Detect which cell encompasses the target text, then output its (X, Y) center coordinate. 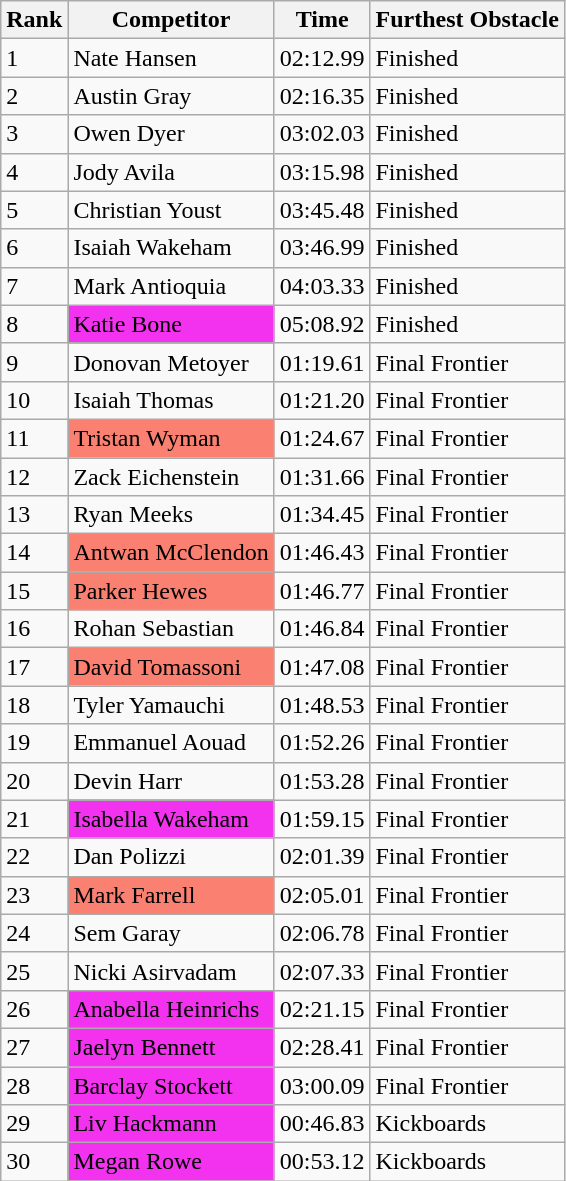
27 (34, 1047)
10 (34, 400)
Mark Farrell (171, 895)
11 (34, 438)
30 (34, 1162)
Megan Rowe (171, 1162)
Antwan McClendon (171, 553)
Rohan Sebastian (171, 629)
Barclay Stockett (171, 1085)
04:03.33 (322, 286)
Isabella Wakeham (171, 819)
22 (34, 857)
Nate Hansen (171, 58)
Anabella Heinrichs (171, 1009)
20 (34, 781)
1 (34, 58)
01:48.53 (322, 705)
Tyler Yamauchi (171, 705)
25 (34, 971)
9 (34, 362)
16 (34, 629)
01:52.26 (322, 743)
12 (34, 477)
Donovan Metoyer (171, 362)
01:46.77 (322, 591)
3 (34, 134)
01:24.67 (322, 438)
Tristan Wyman (171, 438)
Ryan Meeks (171, 515)
01:47.08 (322, 667)
01:59.15 (322, 819)
05:08.92 (322, 324)
Furthest Obstacle (467, 20)
2 (34, 96)
01:21.20 (322, 400)
26 (34, 1009)
Owen Dyer (171, 134)
02:21.15 (322, 1009)
02:06.78 (322, 933)
15 (34, 591)
18 (34, 705)
Zack Eichenstein (171, 477)
03:00.09 (322, 1085)
19 (34, 743)
Time (322, 20)
01:46.84 (322, 629)
01:46.43 (322, 553)
Jaelyn Bennett (171, 1047)
Christian Youst (171, 210)
Devin Harr (171, 781)
Mark Antioquia (171, 286)
03:15.98 (322, 172)
Dan Polizzi (171, 857)
Competitor (171, 20)
Austin Gray (171, 96)
03:46.99 (322, 248)
00:53.12 (322, 1162)
02:28.41 (322, 1047)
02:16.35 (322, 96)
Emmanuel Aouad (171, 743)
23 (34, 895)
02:05.01 (322, 895)
5 (34, 210)
17 (34, 667)
24 (34, 933)
Rank (34, 20)
6 (34, 248)
8 (34, 324)
21 (34, 819)
02:01.39 (322, 857)
Isaiah Wakeham (171, 248)
01:53.28 (322, 781)
Jody Avila (171, 172)
02:07.33 (322, 971)
7 (34, 286)
David Tomassoni (171, 667)
4 (34, 172)
01:34.45 (322, 515)
03:45.48 (322, 210)
Nicki Asirvadam (171, 971)
01:19.61 (322, 362)
03:02.03 (322, 134)
14 (34, 553)
00:46.83 (322, 1124)
01:31.66 (322, 477)
Isaiah Thomas (171, 400)
28 (34, 1085)
Katie Bone (171, 324)
29 (34, 1124)
13 (34, 515)
Parker Hewes (171, 591)
02:12.99 (322, 58)
Sem Garay (171, 933)
Liv Hackmann (171, 1124)
